Output the [x, y] coordinate of the center of the cell containing the given text.  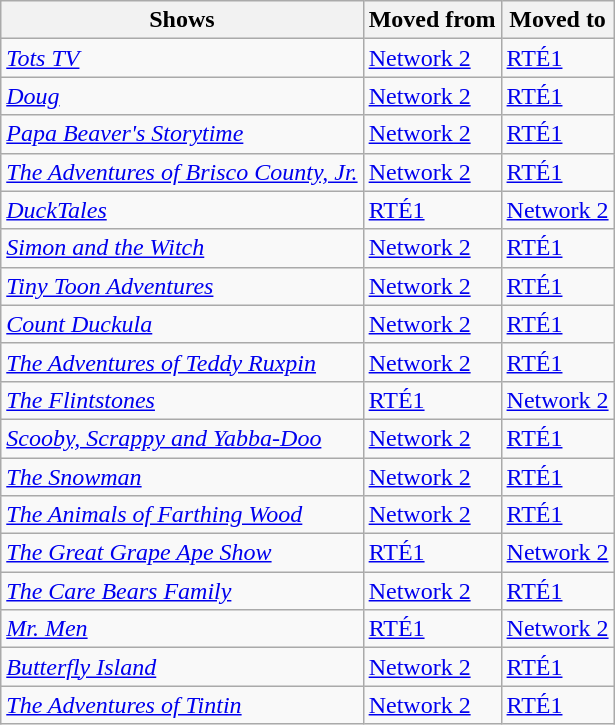
Moved to [558, 20]
Mr. Men [182, 629]
Moved from [432, 20]
The Care Bears Family [182, 591]
Tiny Toon Adventures [182, 286]
Scooby, Scrappy and Yabba-Doo [182, 438]
Doug [182, 96]
The Adventures of Teddy Ruxpin [182, 362]
The Flintstones [182, 400]
Butterfly Island [182, 667]
The Snowman [182, 477]
Count Duckula [182, 324]
The Animals of Farthing Wood [182, 515]
Tots TV [182, 58]
The Adventures of Tintin [182, 705]
The Great Grape Ape Show [182, 553]
DuckTales [182, 210]
Simon and the Witch [182, 248]
Shows [182, 20]
The Adventures of Brisco County, Jr. [182, 172]
Papa Beaver's Storytime [182, 134]
